Detect which cell encompasses the target text, then output its (x, y) center coordinate. 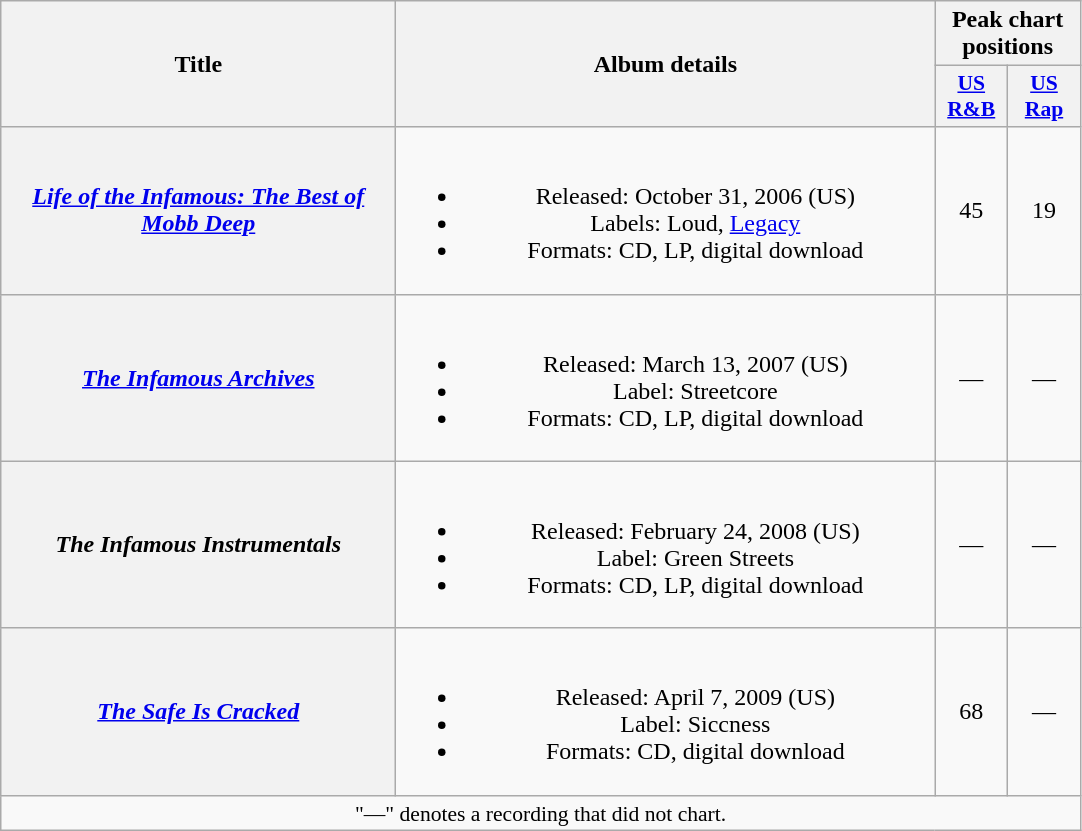
68 (972, 712)
The Infamous Instrumentals (198, 544)
Released: April 7, 2009 (US)Label: SiccnessFormats: CD, digital download (666, 712)
19 (1044, 210)
Album details (666, 64)
The Infamous Archives (198, 378)
Life of the Infamous: The Best of Mobb Deep (198, 210)
45 (972, 210)
Released: October 31, 2006 (US)Labels: Loud, LegacyFormats: CD, LP, digital download (666, 210)
USR&B (972, 96)
Released: March 13, 2007 (US)Label: StreetcoreFormats: CD, LP, digital download (666, 378)
Title (198, 64)
"—" denotes a recording that did not chart. (541, 813)
The Safe Is Cracked (198, 712)
USRap (1044, 96)
Released: February 24, 2008 (US)Label: Green StreetsFormats: CD, LP, digital download (666, 544)
Peak chart positions (1008, 34)
